Scan for the cell matching the given text and deliver its (x, y) coordinate at center. 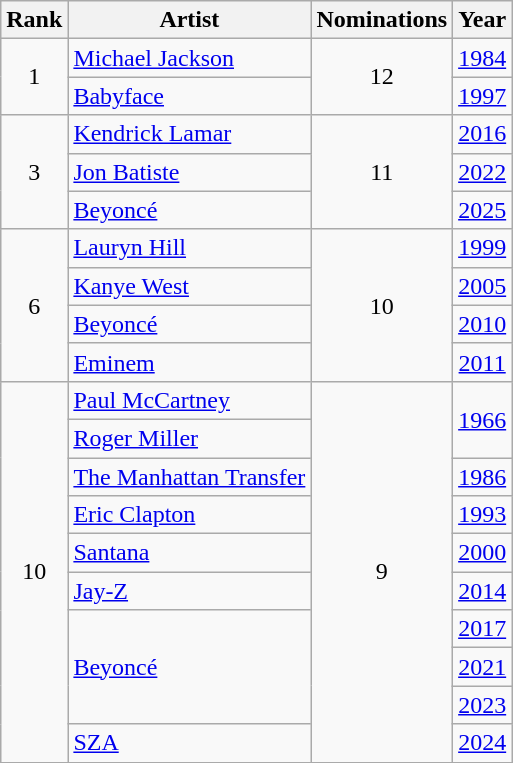
2017 (482, 629)
Kendrick Lamar (190, 134)
12 (382, 77)
Michael Jackson (190, 58)
2021 (482, 667)
2005 (482, 286)
Roger Miller (190, 438)
2023 (482, 705)
6 (34, 305)
2016 (482, 134)
Nominations (382, 20)
2011 (482, 362)
1986 (482, 477)
3 (34, 172)
Kanye West (190, 286)
Eminem (190, 362)
Paul McCartney (190, 400)
Santana (190, 553)
Rank (34, 20)
Jon Batiste (190, 172)
Jay-Z (190, 591)
Year (482, 20)
2022 (482, 172)
1999 (482, 248)
2014 (482, 591)
Artist (190, 20)
2025 (482, 210)
2010 (482, 324)
SZA (190, 743)
Babyface (190, 96)
2024 (482, 743)
1997 (482, 96)
1993 (482, 515)
11 (382, 172)
1966 (482, 419)
2000 (482, 553)
9 (382, 572)
Lauryn Hill (190, 248)
1984 (482, 58)
The Manhattan Transfer (190, 477)
1 (34, 77)
Eric Clapton (190, 515)
